Identify which cell holds the provided text, then report its (X, Y) central coordinate. 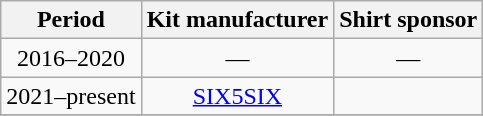
2021–present (71, 96)
Shirt sponsor (408, 20)
Period (71, 20)
SIX5SIX (238, 96)
Kit manufacturer (238, 20)
2016–2020 (71, 58)
